Scan for the cell matching the given text and deliver its (x, y) coordinate at center. 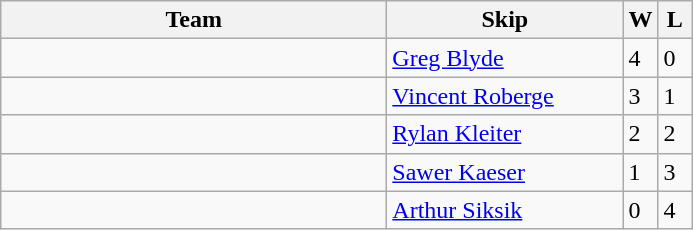
Sawer Kaeser (505, 172)
Greg Blyde (505, 58)
Arthur Siksik (505, 210)
Team (194, 20)
Vincent Roberge (505, 96)
W (640, 20)
L (675, 20)
Rylan Kleiter (505, 134)
Skip (505, 20)
